Pinpoint the cell where the given text exists, returning its (x, y) midpoint coordinate. 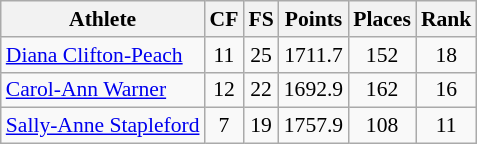
Athlete (103, 19)
152 (382, 55)
FS (260, 19)
CF (224, 19)
162 (382, 90)
1711.7 (314, 55)
18 (446, 55)
Points (314, 19)
16 (446, 90)
Rank (446, 19)
Sally-Anne Stapleford (103, 126)
7 (224, 126)
Diana Clifton-Peach (103, 55)
22 (260, 90)
Carol-Ann Warner (103, 90)
1757.9 (314, 126)
1692.9 (314, 90)
12 (224, 90)
108 (382, 126)
25 (260, 55)
Places (382, 19)
19 (260, 126)
